Identify which cell holds the provided text, then report its (x, y) central coordinate. 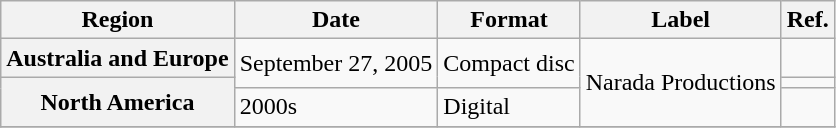
September 27, 2005 (336, 64)
Ref. (808, 20)
Narada Productions (680, 82)
Format (509, 20)
Date (336, 20)
Australia and Europe (118, 58)
Compact disc (509, 64)
2000s (336, 107)
Region (118, 20)
North America (118, 102)
Label (680, 20)
Digital (509, 107)
